Determine the (x, y) coordinate at the center of the cell enclosing the given text.  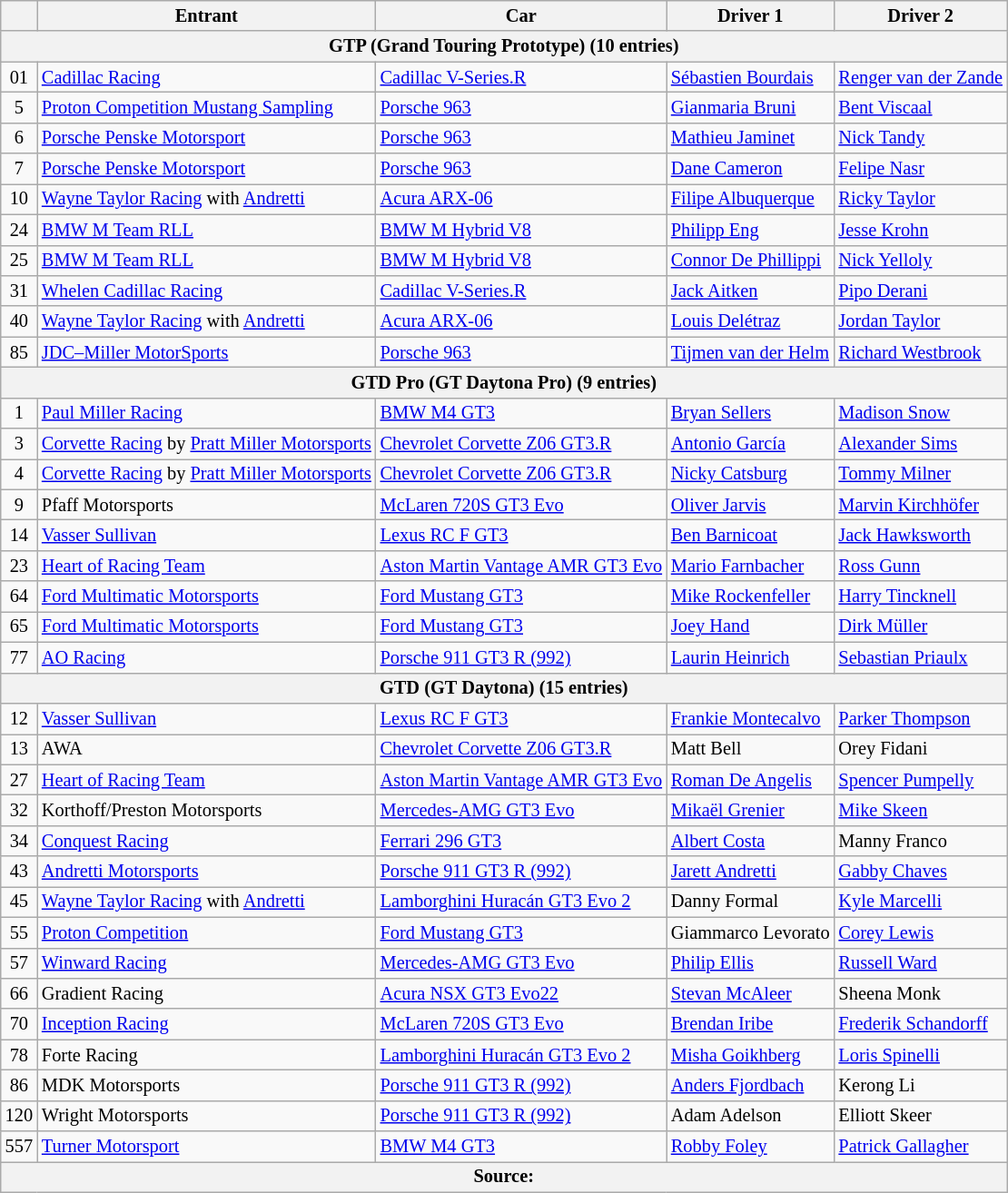
Conquest Racing (207, 841)
55 (19, 932)
Misha Goikhberg (750, 1055)
34 (19, 841)
1 (19, 413)
GTD Pro (GT Daytona Pro) (9 entries) (504, 382)
Mikaël Grenier (750, 810)
Philipp Eng (750, 230)
Roman De Angelis (750, 780)
Sheena Monk (921, 993)
Danny Formal (750, 902)
9 (19, 505)
AWA (207, 749)
Parker Thompson (921, 718)
Nick Yelloly (921, 261)
Mike Rockenfeller (750, 596)
Sebastian Priaulx (921, 657)
Antonio García (750, 444)
12 (19, 718)
Bent Viscaal (921, 107)
Cadillac Racing (207, 77)
Corey Lewis (921, 932)
120 (19, 1116)
Oliver Jarvis (750, 505)
Elliott Skeer (921, 1116)
Tommy Milner (921, 474)
Driver 1 (750, 15)
43 (19, 872)
Gradient Racing (207, 993)
Proton Competition Mustang Sampling (207, 107)
3 (19, 444)
Mathieu Jaminet (750, 138)
Jack Hawksworth (921, 535)
Dane Cameron (750, 169)
Inception Racing (207, 1024)
86 (19, 1085)
Bryan Sellers (750, 413)
Gabby Chaves (921, 872)
GTD (GT Daytona) (15 entries) (504, 688)
31 (19, 291)
Louis Delétraz (750, 321)
Proton Competition (207, 932)
557 (19, 1147)
Car (521, 15)
Loris Spinelli (921, 1055)
Nicky Catsburg (750, 474)
Pipo Derani (921, 291)
24 (19, 230)
57 (19, 963)
Kyle Marcelli (921, 902)
Tijmen van der Helm (750, 352)
Robby Foley (750, 1147)
MDK Motorsports (207, 1085)
Kerong Li (921, 1085)
Orey Fidani (921, 749)
Ross Gunn (921, 566)
Madison Snow (921, 413)
Jesse Krohn (921, 230)
Felipe Nasr (921, 169)
Jarett Andretti (750, 872)
77 (19, 657)
Adam Adelson (750, 1116)
27 (19, 780)
Richard Westbrook (921, 352)
14 (19, 535)
Whelen Cadillac Racing (207, 291)
Jack Aitken (750, 291)
40 (19, 321)
Nick Tandy (921, 138)
Mike Skeen (921, 810)
Gianmaria Bruni (750, 107)
Wright Motorsports (207, 1116)
Laurin Heinrich (750, 657)
Matt Bell (750, 749)
Entrant (207, 15)
Driver 2 (921, 15)
23 (19, 566)
Spencer Pumpelly (921, 780)
65 (19, 626)
Brendan Iribe (750, 1024)
5 (19, 107)
Ricky Taylor (921, 199)
Renger van der Zande (921, 77)
64 (19, 596)
Harry Tincknell (921, 596)
Marvin Kirchhöfer (921, 505)
Source: (504, 1177)
Stevan McAleer (750, 993)
Jordan Taylor (921, 321)
Filipe Albuquerque (750, 199)
Acura NSX GT3 Evo22 (521, 993)
Paul Miller Racing (207, 413)
01 (19, 77)
10 (19, 199)
AO Racing (207, 657)
Andretti Motorsports (207, 872)
JDC–Miller MotorSports (207, 352)
6 (19, 138)
70 (19, 1024)
Anders Fjordbach (750, 1085)
Pfaff Motorsports (207, 505)
Connor De Phillippi (750, 261)
Ben Barnicoat (750, 535)
25 (19, 261)
Forte Racing (207, 1055)
GTP (Grand Touring Prototype) (10 entries) (504, 46)
Mario Farnbacher (750, 566)
Winward Racing (207, 963)
66 (19, 993)
Russell Ward (921, 963)
32 (19, 810)
Sébastien Bourdais (750, 77)
Korthoff/Preston Motorsports (207, 810)
Frankie Montecalvo (750, 718)
Philip Ellis (750, 963)
78 (19, 1055)
Manny Franco (921, 841)
Giammarco Levorato (750, 932)
Ferrari 296 GT3 (521, 841)
Albert Costa (750, 841)
Patrick Gallagher (921, 1147)
13 (19, 749)
7 (19, 169)
Turner Motorsport (207, 1147)
45 (19, 902)
Joey Hand (750, 626)
Alexander Sims (921, 444)
4 (19, 474)
Frederik Schandorff (921, 1024)
85 (19, 352)
Dirk Müller (921, 626)
